Identify which cell holds the provided text, then report its (X, Y) central coordinate. 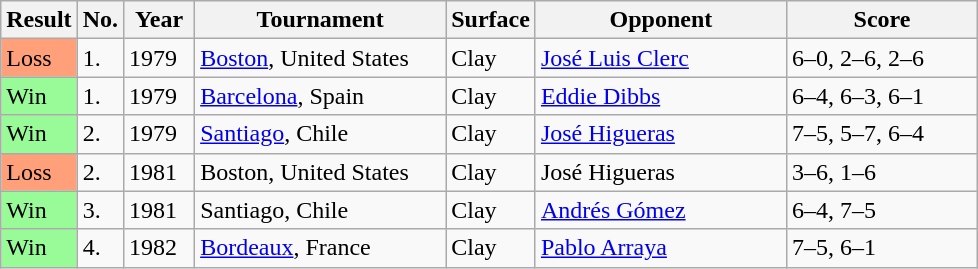
Eddie Dibbs (660, 96)
José Luis Clerc (660, 58)
3–6, 1–6 (882, 172)
6–4, 7–5 (882, 210)
7–5, 5–7, 6–4 (882, 134)
Surface (491, 20)
6–0, 2–6, 2–6 (882, 58)
Score (882, 20)
Pablo Arraya (660, 248)
Result (39, 20)
Bordeaux, France (320, 248)
Year (160, 20)
Opponent (660, 20)
No. (100, 20)
4. (100, 248)
3. (100, 210)
Andrés Gómez (660, 210)
Tournament (320, 20)
7–5, 6–1 (882, 248)
1982 (160, 248)
6–4, 6–3, 6–1 (882, 96)
Barcelona, Spain (320, 96)
